Pinpoint the cell where the given text exists, returning its [X, Y] midpoint coordinate. 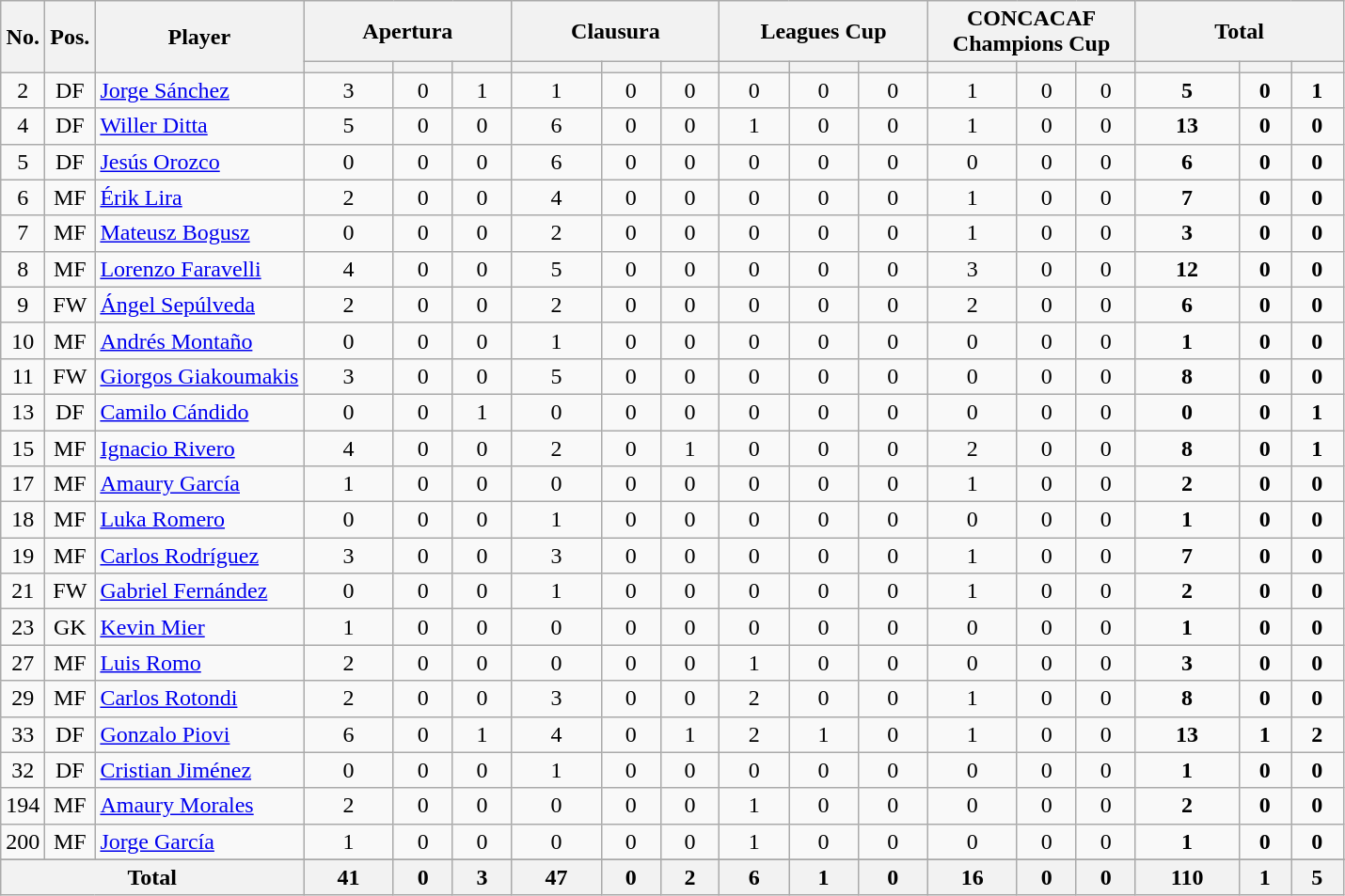
110 [1187, 877]
No. [23, 37]
CONCACAF Champions Cup [1031, 32]
16 [973, 877]
18 [23, 520]
9 [23, 305]
Kevin Mier [199, 627]
Apertura [408, 32]
15 [23, 448]
Jorge Sánchez [199, 90]
29 [23, 699]
Leagues Cup [824, 32]
Luka Romero [199, 520]
Ángel Sepúlveda [199, 305]
GK [70, 627]
Amaury Morales [199, 806]
33 [23, 734]
Pos. [70, 37]
41 [348, 877]
10 [23, 340]
Jorge García [199, 841]
Luis Romo [199, 663]
Player [199, 37]
Clausura [615, 32]
Carlos Rodríguez [199, 556]
27 [23, 663]
17 [23, 484]
Jesús Orozco [199, 162]
32 [23, 770]
11 [23, 376]
Mateusz Bogusz [199, 233]
47 [557, 877]
Camilo Cándido [199, 412]
21 [23, 591]
Giorgos Giakoumakis [199, 376]
19 [23, 556]
Gabriel Fernández [199, 591]
Cristian Jiménez [199, 770]
23 [23, 627]
Gonzalo Piovi [199, 734]
Andrés Montaño [199, 340]
Willer Ditta [199, 126]
Lorenzo Faravelli [199, 269]
12 [1187, 269]
Ignacio Rivero [199, 448]
Érik Lira [199, 197]
200 [23, 841]
Carlos Rotondi [199, 699]
Amaury García [199, 484]
194 [23, 806]
